Provide the (x, y) coordinate of the cell's center where the given text is located.  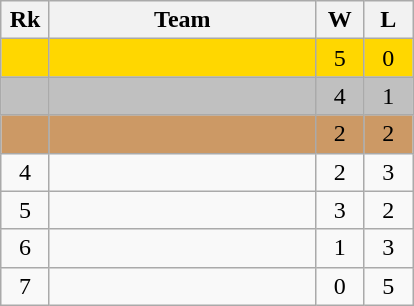
L (388, 20)
Rk (26, 20)
7 (26, 286)
6 (26, 248)
Team (182, 20)
W (340, 20)
